Extract the [x, y] coordinate from the center of the cell holding the provided text.  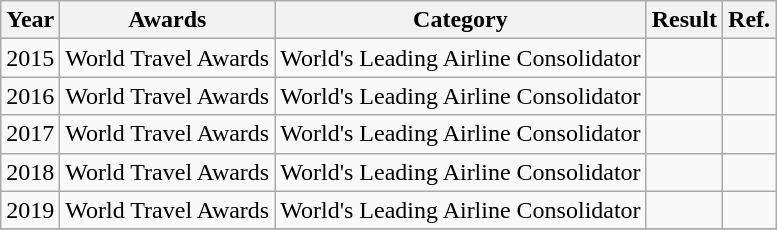
Category [460, 20]
Year [30, 20]
2018 [30, 172]
Result [684, 20]
Ref. [750, 20]
2016 [30, 96]
2015 [30, 58]
2017 [30, 134]
2019 [30, 210]
Awards [168, 20]
